Output the [X, Y] coordinate of the center of the cell containing the given text.  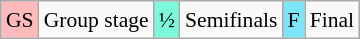
GS [20, 20]
½ [167, 20]
Group stage [96, 20]
F [293, 20]
Final [332, 20]
Semifinals [231, 20]
